For the text-containing cell, return its midpoint in (x, y) coordinate format. 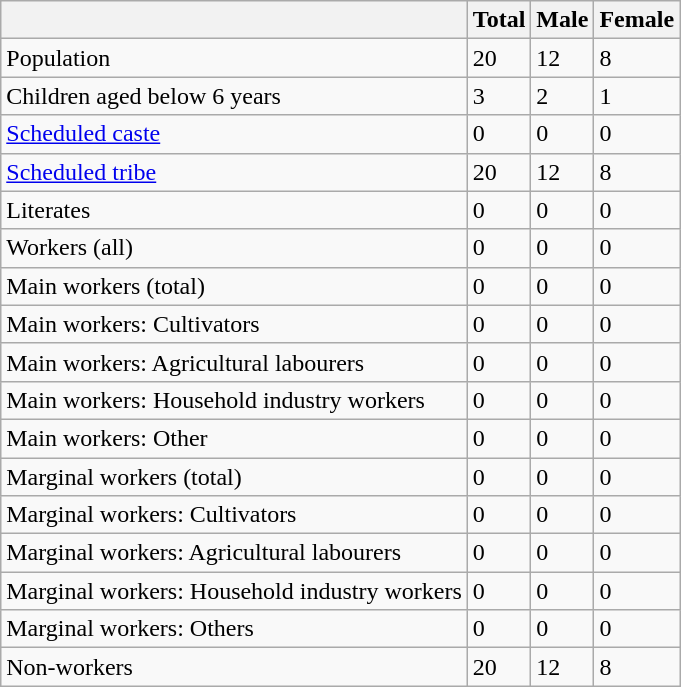
1 (637, 96)
Marginal workers (total) (234, 477)
Main workers: Other (234, 438)
Marginal workers: Others (234, 629)
Children aged below 6 years (234, 96)
Non-workers (234, 667)
Female (637, 20)
Main workers: Cultivators (234, 324)
Main workers: Household industry workers (234, 400)
Male (562, 20)
Workers (all) (234, 248)
Scheduled caste (234, 134)
Population (234, 58)
Literates (234, 210)
Marginal workers: Cultivators (234, 515)
Main workers: Agricultural labourers (234, 362)
Main workers (total) (234, 286)
3 (499, 96)
Total (499, 20)
Scheduled tribe (234, 172)
Marginal workers: Agricultural labourers (234, 553)
Marginal workers: Household industry workers (234, 591)
2 (562, 96)
